Identify which cell holds the provided text, then report its (X, Y) central coordinate. 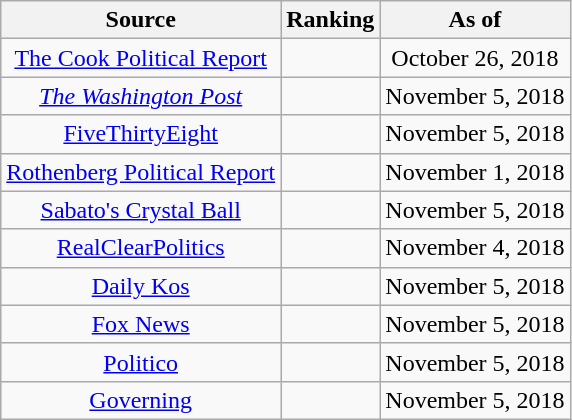
FiveThirtyEight (141, 134)
RealClearPolitics (141, 248)
As of (475, 20)
Rothenberg Political Report (141, 172)
Fox News (141, 324)
November 4, 2018 (475, 248)
Source (141, 20)
Governing (141, 400)
The Cook Political Report (141, 58)
Sabato's Crystal Ball (141, 210)
Ranking (330, 20)
The Washington Post (141, 96)
November 1, 2018 (475, 172)
October 26, 2018 (475, 58)
Daily Kos (141, 286)
Politico (141, 362)
